Return the (X, Y) coordinate for the center point of the cell that contains the specified text.  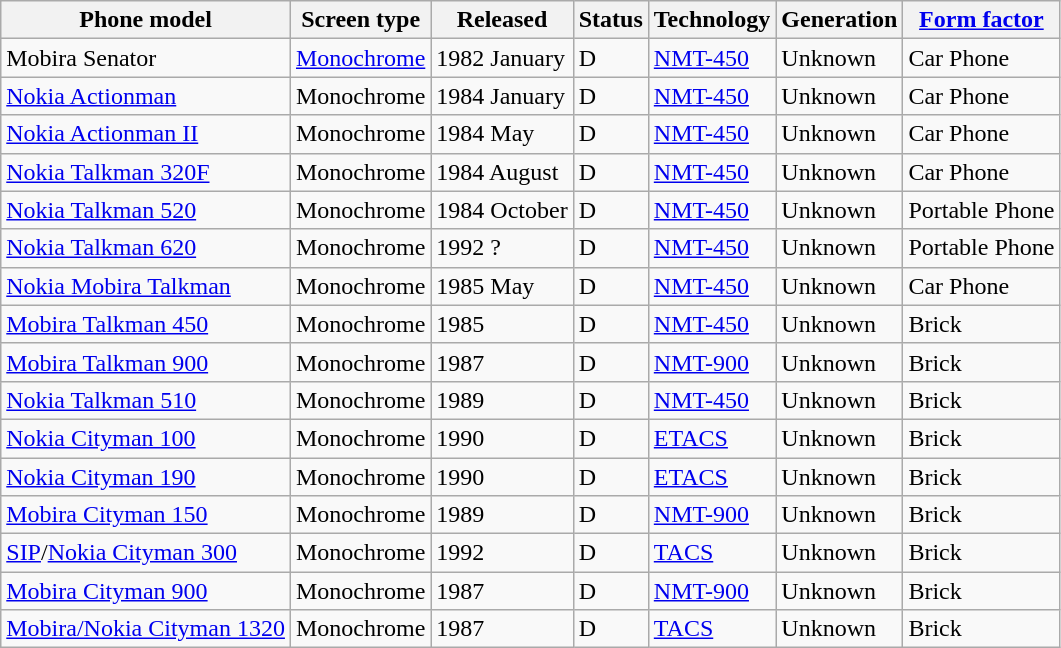
Nokia Talkman 620 (146, 248)
Mobira Talkman 900 (146, 362)
Phone model (146, 20)
Nokia Talkman 320F (146, 172)
1985 May (502, 286)
Generation (840, 20)
Nokia Actionman (146, 96)
Screen type (360, 20)
1982 January (502, 58)
Form factor (982, 20)
Released (502, 20)
SIP/Nokia Cityman 300 (146, 553)
Nokia Talkman 510 (146, 400)
1992 (502, 553)
Mobira Cityman 900 (146, 591)
1984 January (502, 96)
1985 (502, 324)
Nokia Actionman II (146, 134)
Status (610, 20)
1984 August (502, 172)
Nokia Mobira Talkman (146, 286)
Mobira Cityman 150 (146, 515)
Mobira Talkman 450 (146, 324)
1984 October (502, 210)
Technology (712, 20)
Nokia Talkman 520 (146, 210)
Mobira/Nokia Cityman 1320 (146, 629)
Nokia Cityman 190 (146, 477)
Mobira Senator (146, 58)
Nokia Cityman 100 (146, 438)
1984 May (502, 134)
1992 ? (502, 248)
